From the cell containing the given text, extract its center point as [x, y] coordinate. 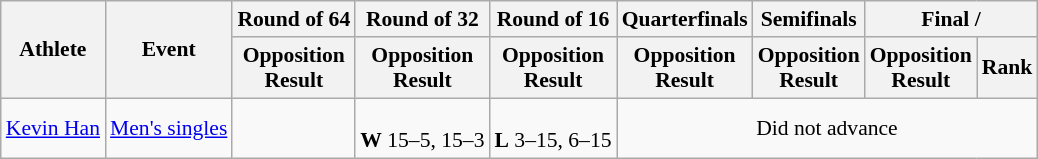
Did not advance [828, 128]
Kevin Han [53, 128]
L 3–15, 6–15 [552, 128]
Round of 32 [422, 19]
W 15–5, 15–3 [422, 128]
Round of 16 [552, 19]
Round of 64 [294, 19]
Men's singles [168, 128]
Final / [952, 19]
Semifinals [809, 19]
Event [168, 50]
Quarterfinals [685, 19]
Athlete [53, 50]
Rank [1008, 68]
